Capture the cell that displays the provided text and extract its [x, y] central coordinate. 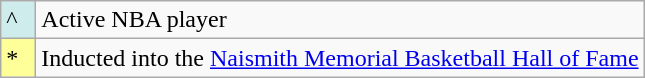
^ [18, 20]
Inducted into the Naismith Memorial Basketball Hall of Fame [340, 58]
Active NBA player [340, 20]
* [18, 58]
